Detect which cell encompasses the target text, then output its [X, Y] center coordinate. 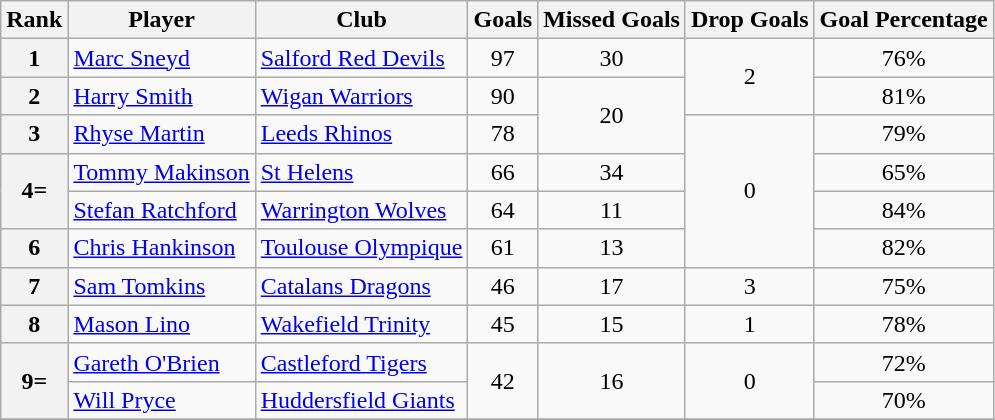
Gareth O'Brien [162, 362]
61 [503, 248]
65% [904, 172]
Wigan Warriors [362, 96]
45 [503, 324]
Warrington Wolves [362, 210]
Mason Lino [162, 324]
Leeds Rhinos [362, 134]
20 [612, 115]
Marc Sneyd [162, 58]
Wakefield Trinity [362, 324]
30 [612, 58]
Toulouse Olympique [362, 248]
46 [503, 286]
16 [612, 381]
64 [503, 210]
70% [904, 400]
Will Pryce [162, 400]
84% [904, 210]
78% [904, 324]
79% [904, 134]
Goals [503, 20]
Drop Goals [750, 20]
8 [34, 324]
Stefan Ratchford [162, 210]
Salford Red Devils [362, 58]
6 [34, 248]
Rhyse Martin [162, 134]
90 [503, 96]
66 [503, 172]
Huddersfield Giants [362, 400]
Sam Tomkins [162, 286]
76% [904, 58]
4= [34, 191]
Club [362, 20]
Player [162, 20]
Missed Goals [612, 20]
78 [503, 134]
97 [503, 58]
9= [34, 381]
Harry Smith [162, 96]
Rank [34, 20]
42 [503, 381]
Tommy Makinson [162, 172]
17 [612, 286]
75% [904, 286]
Catalans Dragons [362, 286]
13 [612, 248]
11 [612, 210]
82% [904, 248]
34 [612, 172]
72% [904, 362]
15 [612, 324]
7 [34, 286]
Chris Hankinson [162, 248]
St Helens [362, 172]
Goal Percentage [904, 20]
Castleford Tigers [362, 362]
81% [904, 96]
